Provide the (X, Y) coordinate of the cell's center where the given text is located.  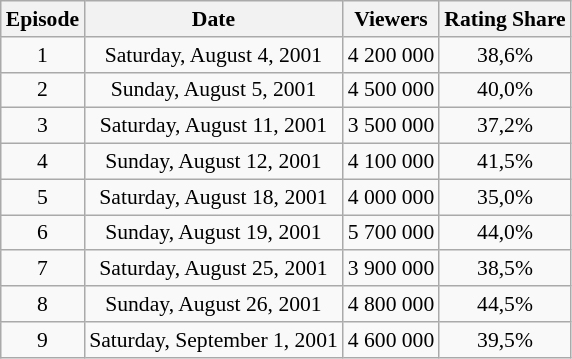
2 (42, 90)
41,5% (504, 162)
40,0% (504, 90)
38,5% (504, 269)
9 (42, 340)
4 600 000 (391, 340)
Sunday, August 12, 2001 (214, 162)
Saturday, September 1, 2001 (214, 340)
3 500 000 (391, 126)
Sunday, August 19, 2001 (214, 233)
3 (42, 126)
44,5% (504, 304)
1 (42, 55)
39,5% (504, 340)
Episode (42, 19)
44,0% (504, 233)
Rating Share (504, 19)
4 200 000 (391, 55)
4 500 000 (391, 90)
3 900 000 (391, 269)
4 (42, 162)
8 (42, 304)
6 (42, 233)
7 (42, 269)
Sunday, August 5, 2001 (214, 90)
Saturday, August 4, 2001 (214, 55)
Viewers (391, 19)
4 800 000 (391, 304)
Saturday, August 18, 2001 (214, 197)
35,0% (504, 197)
Date (214, 19)
4 100 000 (391, 162)
Saturday, August 25, 2001 (214, 269)
Sunday, August 26, 2001 (214, 304)
4 000 000 (391, 197)
Saturday, August 11, 2001 (214, 126)
37,2% (504, 126)
38,6% (504, 55)
5 (42, 197)
5 700 000 (391, 233)
